From the cell containing the given text, extract its center point as (x, y) coordinate. 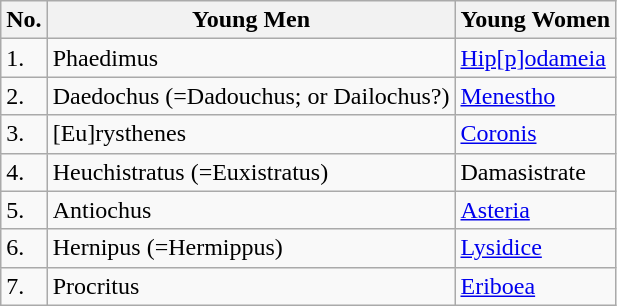
3. (24, 134)
2. (24, 96)
Procritus (251, 286)
5. (24, 210)
No. (24, 20)
Damasistrate (536, 172)
Hip[p]odameia (536, 58)
Menestho (536, 96)
Asteria (536, 210)
Eriboea (536, 286)
4. (24, 172)
Phaedimus (251, 58)
Young Men (251, 20)
Young Women (536, 20)
Heuchistratus (=Euxistratus) (251, 172)
Daedochus (=Dadouchus; or Dailochus?) (251, 96)
Coronis (536, 134)
6. (24, 248)
7. (24, 286)
[Eu]rysthenes (251, 134)
1. (24, 58)
Antiochus (251, 210)
Hernipus (=Hermippus) (251, 248)
Lysidice (536, 248)
